Pinpoint the cell where the given text exists, returning its (x, y) midpoint coordinate. 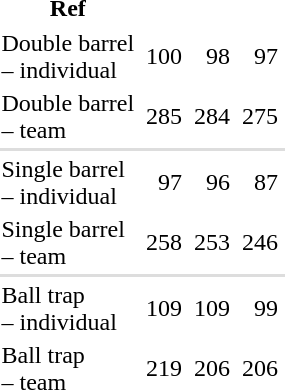
Single barrel – individual (68, 182)
96 (212, 182)
87 (260, 182)
Double barrel – team (68, 116)
285 (164, 116)
100 (164, 56)
246 (260, 242)
Ball trap – individual (68, 308)
Double barrel – individual (68, 56)
258 (164, 242)
98 (212, 56)
253 (212, 242)
Single barrel – team (68, 242)
284 (212, 116)
275 (260, 116)
99 (260, 308)
